Provide the [X, Y] coordinate of the cell's center where the given text is located.  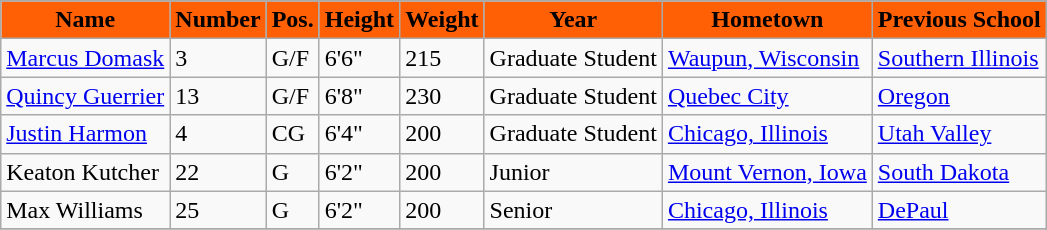
Utah Valley [959, 134]
Oregon [959, 96]
6'6" [359, 58]
Southern Illinois [959, 58]
Name [86, 20]
South Dakota [959, 172]
6'8" [359, 96]
Weight [442, 20]
4 [218, 134]
22 [218, 172]
Year [573, 20]
Mount Vernon, Iowa [767, 172]
DePaul [959, 210]
Height [359, 20]
Quebec City [767, 96]
Hometown [767, 20]
13 [218, 96]
25 [218, 210]
Waupun, Wisconsin [767, 58]
CG [292, 134]
215 [442, 58]
Quincy Guerrier [86, 96]
Max Williams [86, 210]
3 [218, 58]
Junior [573, 172]
Keaton Kutcher [86, 172]
Senior [573, 210]
Pos. [292, 20]
Previous School [959, 20]
Justin Harmon [86, 134]
Number [218, 20]
6'4" [359, 134]
Marcus Domask [86, 58]
230 [442, 96]
